Find where the given text appears and provide that cell's center as [x, y] coordinate. 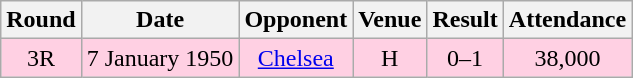
Opponent [296, 20]
Result [465, 20]
Date [160, 20]
Chelsea [296, 58]
Venue [390, 20]
Round [41, 20]
3R [41, 58]
Attendance [567, 20]
0–1 [465, 58]
38,000 [567, 58]
H [390, 58]
7 January 1950 [160, 58]
